Output the [x, y] coordinate of the center of the cell containing the given text.  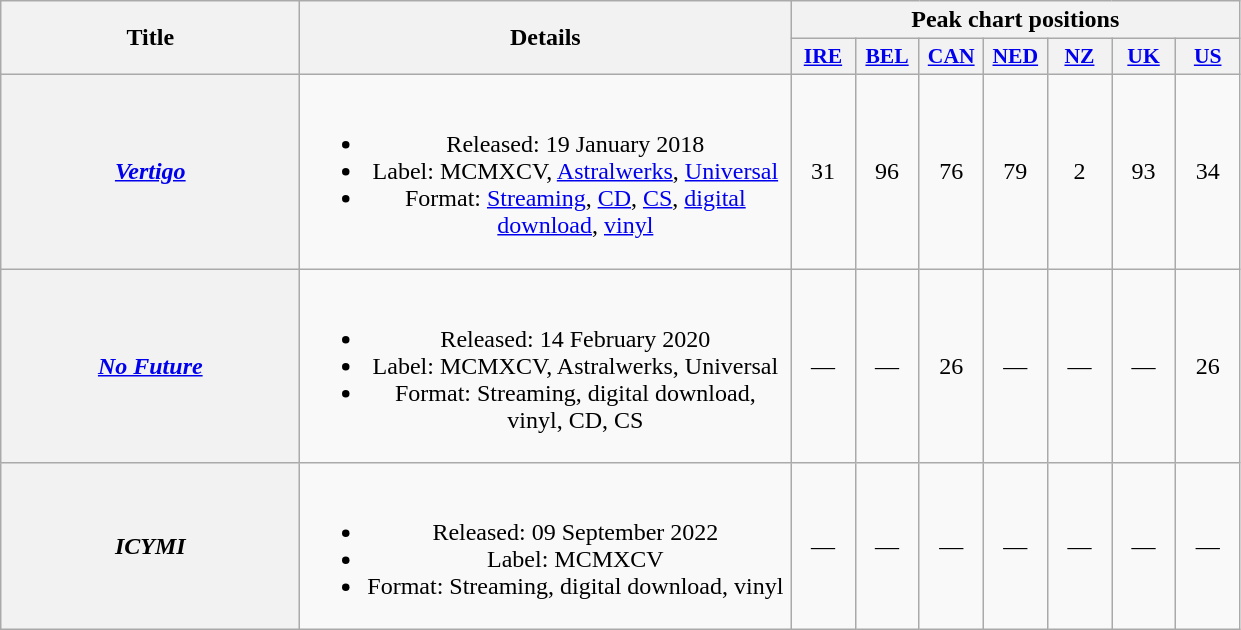
Details [546, 38]
Released: 14 February 2020Label: MCMXCV, Astralwerks, UniversalFormat: Streaming, digital download, vinyl, CD, CS [546, 365]
79 [1015, 171]
CAN [951, 57]
IRE [823, 57]
31 [823, 171]
Vertigo [150, 171]
2 [1079, 171]
Released: 19 January 2018Label: MCMXCV, Astralwerks, UniversalFormat: Streaming, CD, CS, digital download, vinyl [546, 171]
93 [1144, 171]
96 [887, 171]
76 [951, 171]
Released: 09 September 2022Label: MCMXCVFormat: Streaming, digital download, vinyl [546, 546]
UK [1144, 57]
Title [150, 38]
NZ [1079, 57]
Peak chart positions [1016, 20]
34 [1208, 171]
ICYMI [150, 546]
BEL [887, 57]
NED [1015, 57]
No Future [150, 365]
US [1208, 57]
